Provide the (X, Y) coordinate of the cell's center where the given text is located.  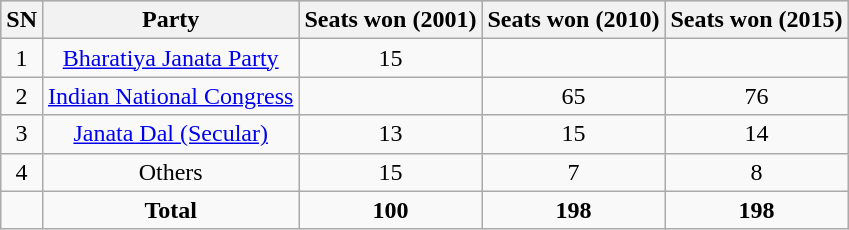
Total (170, 210)
Indian National Congress (170, 96)
100 (390, 210)
65 (574, 96)
7 (574, 172)
1 (22, 58)
Seats won (2010) (574, 20)
4 (22, 172)
8 (756, 172)
Others (170, 172)
3 (22, 134)
Bharatiya Janata Party (170, 58)
Seats won (2015) (756, 20)
14 (756, 134)
Janata Dal (Secular) (170, 134)
13 (390, 134)
Party (170, 20)
76 (756, 96)
SN (22, 20)
Seats won (2001) (390, 20)
2 (22, 96)
